For the text-containing cell, return its midpoint in [X, Y] coordinate format. 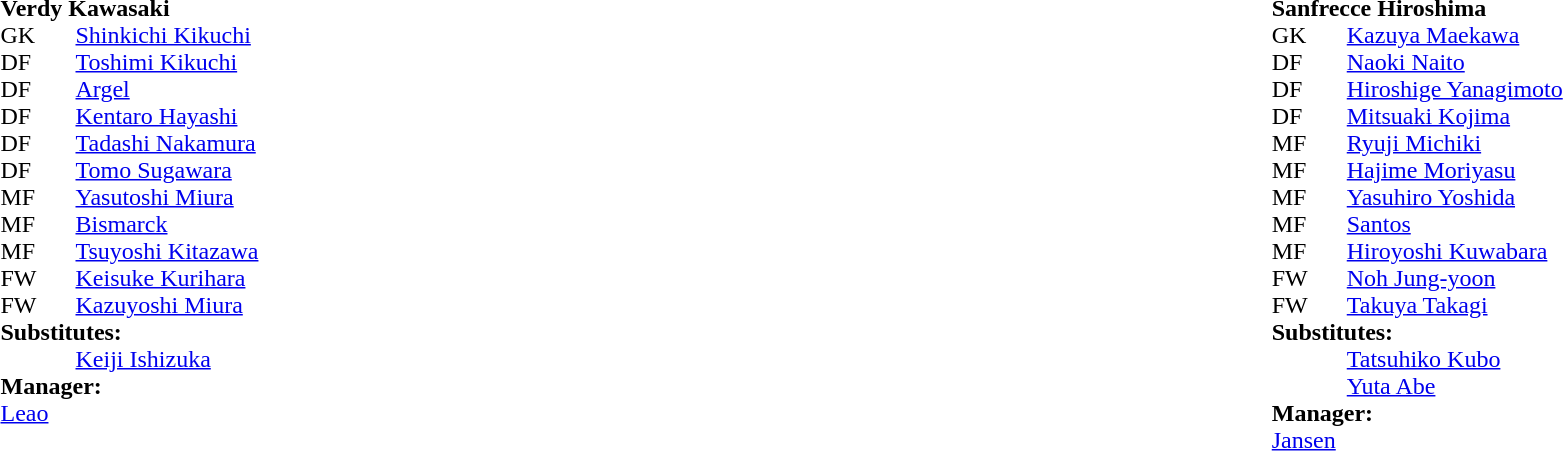
Tatsuhiko Kubo [1455, 360]
Naoki Naito [1455, 62]
Hajime Moriyasu [1455, 170]
Yasuhiro Yoshida [1455, 198]
Ryuji Michiki [1455, 144]
Tomo Sugawara [168, 170]
Kentaro Hayashi [168, 116]
Mitsuaki Kojima [1455, 116]
Hiroshige Yanagimoto [1455, 90]
Argel [168, 90]
Keisuke Kurihara [168, 278]
Yasutoshi Miura [168, 198]
Takuya Takagi [1455, 306]
Kazuyoshi Miura [168, 306]
Noh Jung-yoon [1455, 278]
Keiji Ishizuka [168, 360]
Hiroyoshi Kuwabara [1455, 252]
Bismarck [168, 224]
Leao [129, 414]
Yuta Abe [1455, 386]
Kazuya Maekawa [1455, 36]
Toshimi Kikuchi [168, 62]
Shinkichi Kikuchi [168, 36]
Tadashi Nakamura [168, 144]
Tsuyoshi Kitazawa [168, 252]
Santos [1455, 224]
